Scan for the cell matching the given text and deliver its [X, Y] coordinate at center. 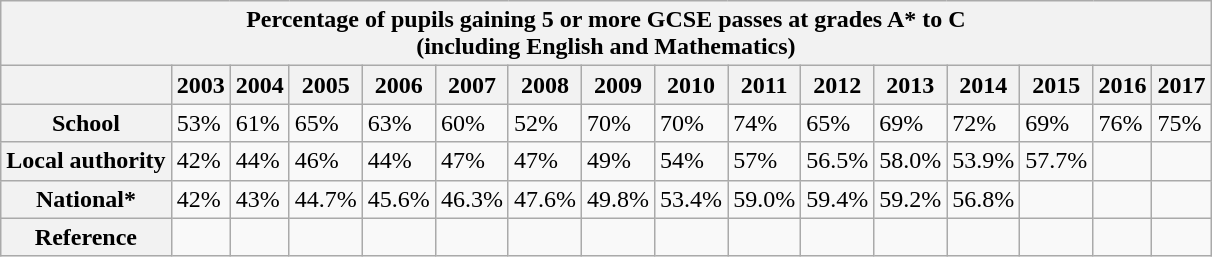
56.8% [984, 199]
2006 [398, 85]
43% [260, 199]
2013 [910, 85]
Reference [86, 237]
72% [984, 123]
46.3% [472, 199]
45.6% [398, 199]
2012 [838, 85]
76% [1122, 123]
54% [692, 161]
2003 [200, 85]
2011 [764, 85]
44.7% [326, 199]
2016 [1122, 85]
49.8% [618, 199]
2007 [472, 85]
52% [544, 123]
61% [260, 123]
2004 [260, 85]
58.0% [910, 161]
53.4% [692, 199]
59.4% [838, 199]
57.7% [1056, 161]
2015 [1056, 85]
53.9% [984, 161]
2017 [1182, 85]
57% [764, 161]
75% [1182, 123]
59.0% [764, 199]
74% [764, 123]
2008 [544, 85]
59.2% [910, 199]
School [86, 123]
2009 [618, 85]
49% [618, 161]
Local authority [86, 161]
2014 [984, 85]
56.5% [838, 161]
53% [200, 123]
2010 [692, 85]
47.6% [544, 199]
63% [398, 123]
National* [86, 199]
Percentage of pupils gaining 5 or more GCSE passes at grades A* to C(including English and Mathematics) [606, 34]
60% [472, 123]
46% [326, 161]
2005 [326, 85]
